Capture the cell that displays the provided text and extract its [x, y] central coordinate. 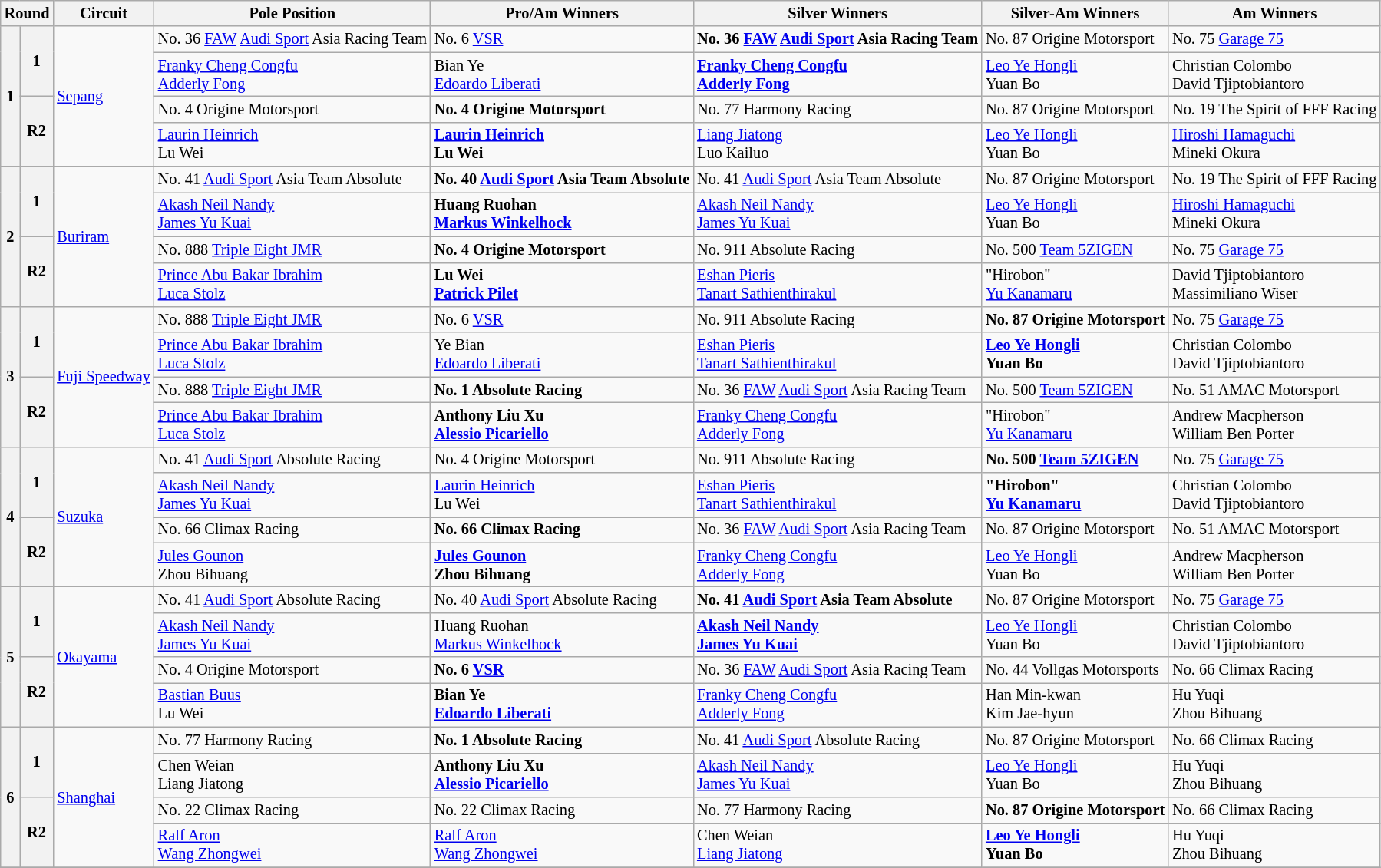
Shanghai [103, 797]
Suzuka [103, 517]
Okayama [103, 657]
No. 40 Audi Sport Absolute Racing [562, 599]
Am Winners [1274, 13]
4 [11, 517]
Round [28, 13]
Liang Jiatong Luo Kailuo [838, 144]
2 [11, 236]
Fuji Speedway [103, 376]
Silver Winners [838, 13]
Circuit [103, 13]
Lu Wei Patrick Pilet [562, 285]
5 [11, 657]
Ye Bian Edoardo Liberati [562, 355]
6 [11, 797]
Han Min-kwan Kim Jae-hyun [1075, 705]
Silver-Am Winners [1075, 13]
Bastian Buus Lu Wei [292, 705]
Pro/Am Winners [562, 13]
No. 44 Vollgas Motorsports [1075, 670]
David Tjiptobiantoro Massimiliano Wiser [1274, 285]
No. 40 Audi Sport Asia Team Absolute [562, 180]
Sepang [103, 97]
Pole Position [292, 13]
Buriram [103, 236]
3 [11, 376]
